Detect which cell encompasses the target text, then output its [X, Y] center coordinate. 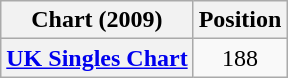
Position [240, 20]
UK Singles Chart [97, 58]
Chart (2009) [97, 20]
188 [240, 58]
